Provide the [X, Y] coordinate of the cell's center where the given text is located.  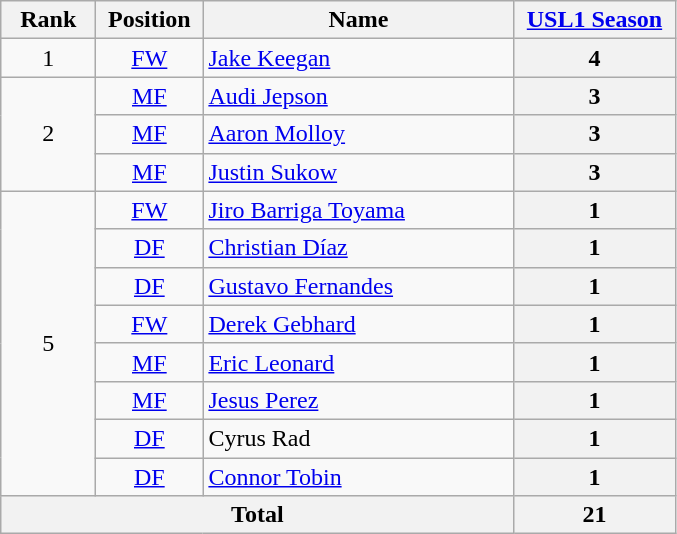
21 [594, 515]
Eric Leonard [358, 362]
Gustavo Fernandes [358, 286]
Position [150, 20]
Total [258, 515]
Rank [48, 20]
Aaron Molloy [358, 134]
2 [48, 134]
Derek Gebhard [358, 324]
Justin Sukow [358, 172]
USL1 Season [594, 20]
4 [594, 58]
Jesus Perez [358, 400]
Connor Tobin [358, 477]
Name [358, 20]
Christian Díaz [358, 248]
Cyrus Rad [358, 438]
Jake Keegan [358, 58]
Jiro Barriga Toyama [358, 210]
Audi Jepson [358, 96]
5 [48, 343]
